Scan for the cell matching the given text and deliver its (X, Y) coordinate at center. 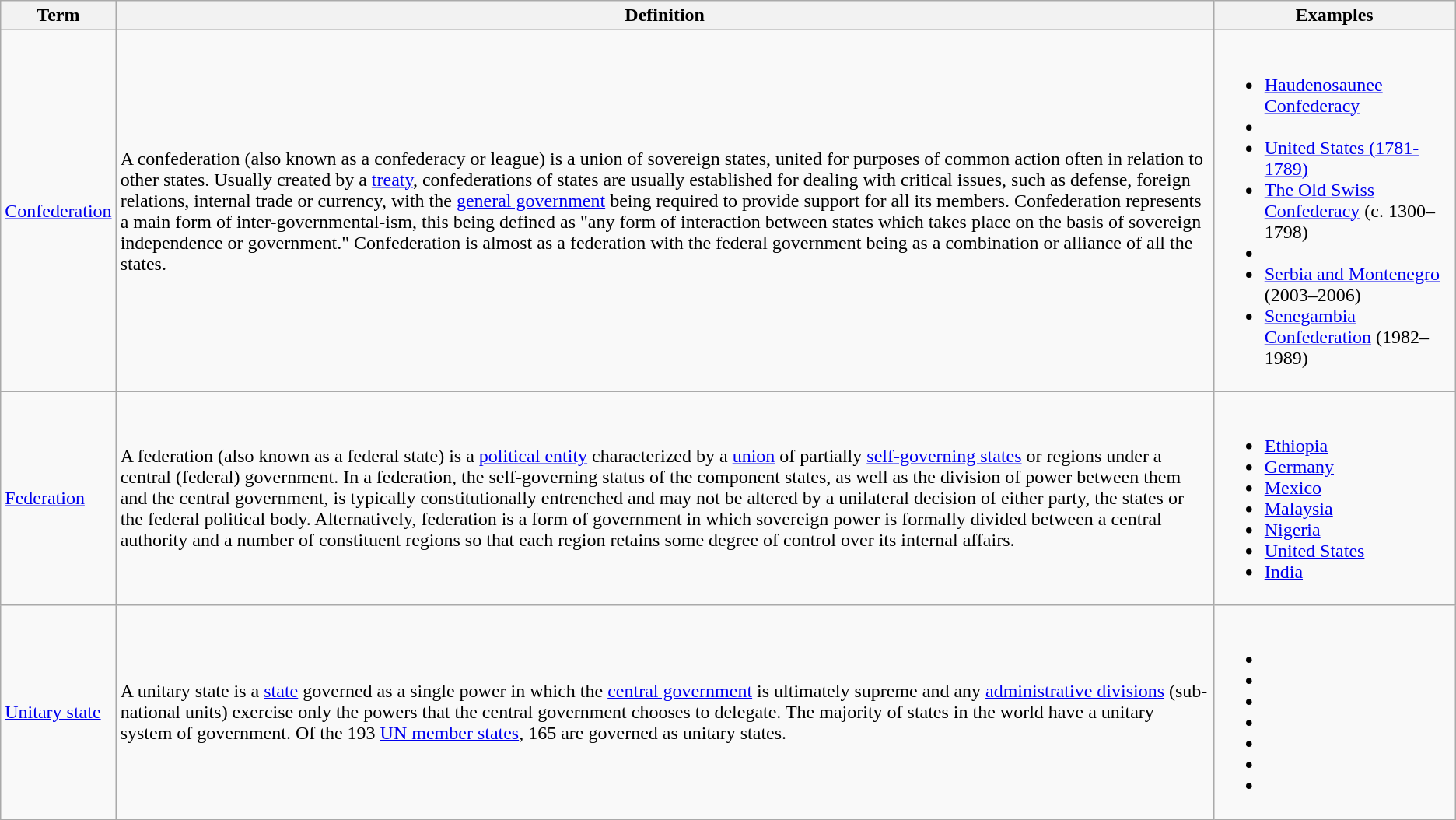
Examples (1335, 16)
Unitary state (58, 713)
Confederation (58, 211)
Definition (664, 16)
Ethiopia Germany Mexico Malaysia Nigeria United States India (1335, 498)
Federation (58, 498)
Term (58, 16)
